Pinpoint the cell where the given text exists, returning its [x, y] midpoint coordinate. 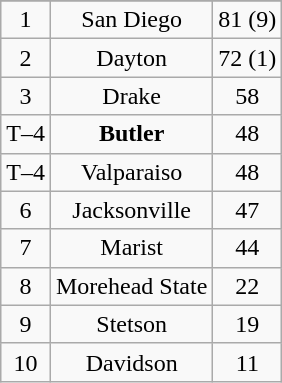
7 [26, 248]
9 [26, 324]
6 [26, 210]
58 [248, 96]
Morehead State [131, 286]
Butler [131, 134]
11 [248, 362]
44 [248, 248]
19 [248, 324]
3 [26, 96]
2 [26, 58]
81 (9) [248, 20]
Jacksonville [131, 210]
1 [26, 20]
Davidson [131, 362]
Valparaiso [131, 172]
10 [26, 362]
22 [248, 286]
Drake [131, 96]
Dayton [131, 58]
Stetson [131, 324]
47 [248, 210]
8 [26, 286]
72 (1) [248, 58]
Marist [131, 248]
San Diego [131, 20]
